Return the (X, Y) coordinate for the center point of the cell that contains the specified text.  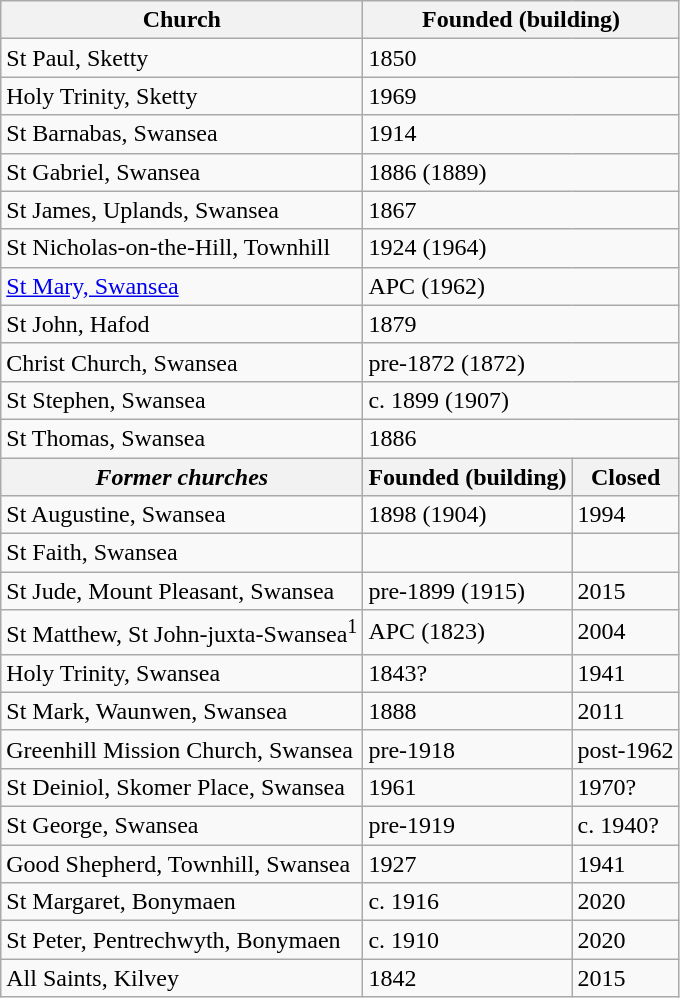
St Peter, Pentrechwyth, Bonymaen (182, 940)
c. 1899 (1907) (521, 400)
1886 (1889) (521, 172)
1886 (521, 438)
1969 (521, 96)
1924 (1964) (521, 248)
c. 1910 (468, 940)
St Deiniol, Skomer Place, Swansea (182, 787)
Good Shepherd, Townhill, Swansea (182, 864)
St Jude, Mount Pleasant, Swansea (182, 591)
St Mary, Swansea (182, 286)
St Gabriel, Swansea (182, 172)
Former churches (182, 477)
pre-1919 (468, 826)
APC (1962) (521, 286)
1970? (626, 787)
St John, Hafod (182, 324)
St Augustine, Swansea (182, 515)
Holy Trinity, Swansea (182, 673)
1879 (521, 324)
St George, Swansea (182, 826)
1888 (468, 711)
All Saints, Kilvey (182, 978)
c. 1940? (626, 826)
post-1962 (626, 749)
Greenhill Mission Church, Swansea (182, 749)
St Thomas, Swansea (182, 438)
1914 (521, 134)
2011 (626, 711)
c. 1916 (468, 902)
St Barnabas, Swansea (182, 134)
St Matthew, St John-juxta-Swansea1 (182, 632)
Christ Church, Swansea (182, 362)
1842 (468, 978)
St Paul, Sketty (182, 58)
Church (182, 20)
1898 (1904) (468, 515)
1843? (468, 673)
APC (1823) (468, 632)
1961 (468, 787)
St Nicholas-on-the-Hill, Townhill (182, 248)
St Margaret, Bonymaen (182, 902)
1927 (468, 864)
Closed (626, 477)
1850 (521, 58)
St Faith, Swansea (182, 553)
1994 (626, 515)
2004 (626, 632)
pre-1872 (1872) (521, 362)
St Stephen, Swansea (182, 400)
St James, Uplands, Swansea (182, 210)
1867 (521, 210)
pre-1899 (1915) (468, 591)
Holy Trinity, Sketty (182, 96)
St Mark, Waunwen, Swansea (182, 711)
pre-1918 (468, 749)
